Scan for the cell matching the given text and deliver its [x, y] coordinate at center. 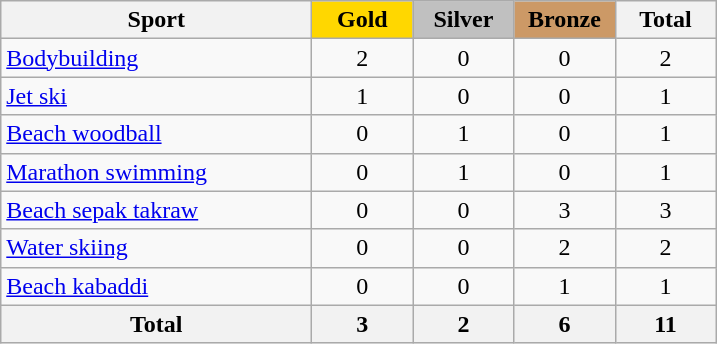
Water skiing [156, 248]
Beach sepak takraw [156, 210]
Beach kabaddi [156, 286]
Bodybuilding [156, 58]
Bronze [564, 20]
Silver [464, 20]
Beach woodball [156, 134]
Sport [156, 20]
Jet ski [156, 96]
11 [666, 324]
Marathon swimming [156, 172]
6 [564, 324]
Gold [362, 20]
